Search for the cell housing the specified text and yield its [x, y] center coordinate. 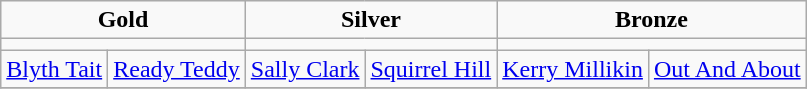
Silver [370, 20]
Ready Teddy [177, 69]
Out And About [727, 69]
Kerry Millikin [573, 69]
Blyth Tait [54, 69]
Squirrel Hill [431, 69]
Gold [124, 20]
Sally Clark [305, 69]
Bronze [652, 20]
